Return [X, Y] of the center of cell containing provided text 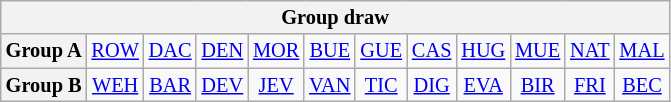
WEH [116, 85]
CAS [432, 51]
Group B [44, 85]
BUE [330, 51]
TIC [381, 85]
JEV [276, 85]
DIG [432, 85]
DEV [222, 85]
EVA [483, 85]
GUE [381, 51]
ROW [116, 51]
BIR [538, 85]
BEC [642, 85]
DAC [170, 51]
HUG [483, 51]
VAN [330, 85]
MUE [538, 51]
MAL [642, 51]
DEN [222, 51]
MOR [276, 51]
BAR [170, 85]
Group A [44, 51]
Group draw [336, 17]
NAT [590, 51]
FRI [590, 85]
